Detect which cell encompasses the target text, then output its (x, y) center coordinate. 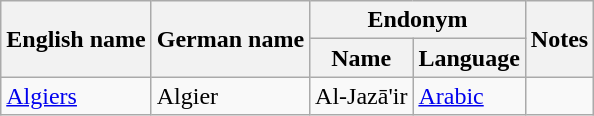
Name (362, 58)
English name (76, 39)
Notes (559, 39)
Al-Jazā'ir (362, 96)
Endonym (418, 20)
Arabic (469, 96)
Algiers (76, 96)
Algier (230, 96)
Language (469, 58)
German name (230, 39)
